Return (x, y) of the center of cell containing provided text 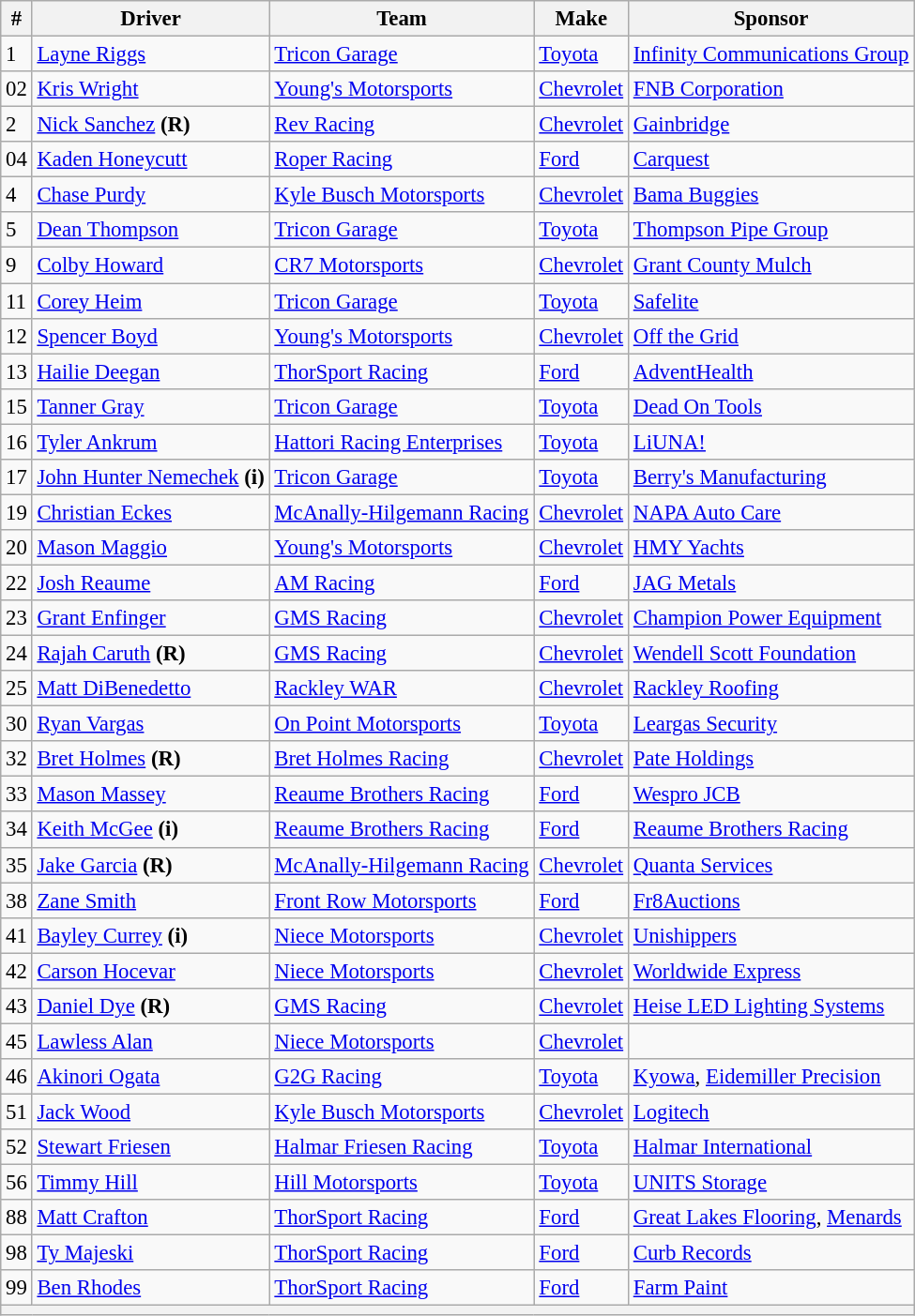
Zane Smith (150, 900)
FNB Corporation (770, 89)
Layne Riggs (150, 54)
On Point Motorsports (402, 724)
Make (581, 19)
Kyowa, Eidemiller Precision (770, 1077)
12 (17, 336)
5 (17, 230)
Halmar International (770, 1147)
Worldwide Express (770, 971)
Dean Thompson (150, 230)
Mason Massey (150, 794)
46 (17, 1077)
NAPA Auto Care (770, 512)
Logitech (770, 1112)
25 (17, 688)
45 (17, 1041)
13 (17, 371)
88 (17, 1218)
20 (17, 548)
51 (17, 1112)
Tanner Gray (150, 406)
Kaden Honeycutt (150, 159)
15 (17, 406)
Hill Motorsports (402, 1183)
Quanta Services (770, 865)
Farm Paint (770, 1288)
Stewart Friesen (150, 1147)
Nick Sanchez (R) (150, 125)
Rackley Roofing (770, 688)
Pate Holdings (770, 759)
Rajah Caruth (R) (150, 654)
35 (17, 865)
Unishippers (770, 935)
G2G Racing (402, 1077)
Bret Holmes (R) (150, 759)
Roper Racing (402, 159)
Great Lakes Flooring, Menards (770, 1218)
AdventHealth (770, 371)
41 (17, 935)
Carquest (770, 159)
Sponsor (770, 19)
Bret Holmes Racing (402, 759)
LiUNA! (770, 442)
11 (17, 301)
Grant County Mulch (770, 265)
9 (17, 265)
Kris Wright (150, 89)
Driver (150, 19)
Tyler Ankrum (150, 442)
Spencer Boyd (150, 336)
42 (17, 971)
98 (17, 1253)
Bama Buggies (770, 195)
AM Racing (402, 582)
Carson Hocevar (150, 971)
Timmy Hill (150, 1183)
Heise LED Lighting Systems (770, 1006)
Champion Power Equipment (770, 618)
Off the Grid (770, 336)
Hattori Racing Enterprises (402, 442)
# (17, 19)
Akinori Ogata (150, 1077)
Team (402, 19)
Corey Heim (150, 301)
16 (17, 442)
Grant Enfinger (150, 618)
Josh Reaume (150, 582)
Halmar Friesen Racing (402, 1147)
4 (17, 195)
Wespro JCB (770, 794)
Colby Howard (150, 265)
56 (17, 1183)
Rackley WAR (402, 688)
34 (17, 830)
UNITS Storage (770, 1183)
CR7 Motorsports (402, 265)
23 (17, 618)
99 (17, 1288)
Wendell Scott Foundation (770, 654)
24 (17, 654)
Christian Eckes (150, 512)
02 (17, 89)
Matt DiBenedetto (150, 688)
Dead On Tools (770, 406)
Matt Crafton (150, 1218)
30 (17, 724)
Safelite (770, 301)
Front Row Motorsports (402, 900)
Curb Records (770, 1253)
Jack Wood (150, 1112)
Keith McGee (i) (150, 830)
17 (17, 477)
Hailie Deegan (150, 371)
22 (17, 582)
Chase Purdy (150, 195)
Lawless Alan (150, 1041)
2 (17, 125)
Gainbridge (770, 125)
32 (17, 759)
19 (17, 512)
38 (17, 900)
Ty Majeski (150, 1253)
Thompson Pipe Group (770, 230)
Infinity Communications Group (770, 54)
Ben Rhodes (150, 1288)
Rev Racing (402, 125)
John Hunter Nemechek (i) (150, 477)
Leargas Security (770, 724)
43 (17, 1006)
33 (17, 794)
HMY Yachts (770, 548)
Daniel Dye (R) (150, 1006)
Ryan Vargas (150, 724)
Fr8Auctions (770, 900)
Berry's Manufacturing (770, 477)
1 (17, 54)
52 (17, 1147)
04 (17, 159)
Jake Garcia (R) (150, 865)
Bayley Currey (i) (150, 935)
Mason Maggio (150, 548)
JAG Metals (770, 582)
